Locate the cell with the specified text and output its [x, y] center coordinate. 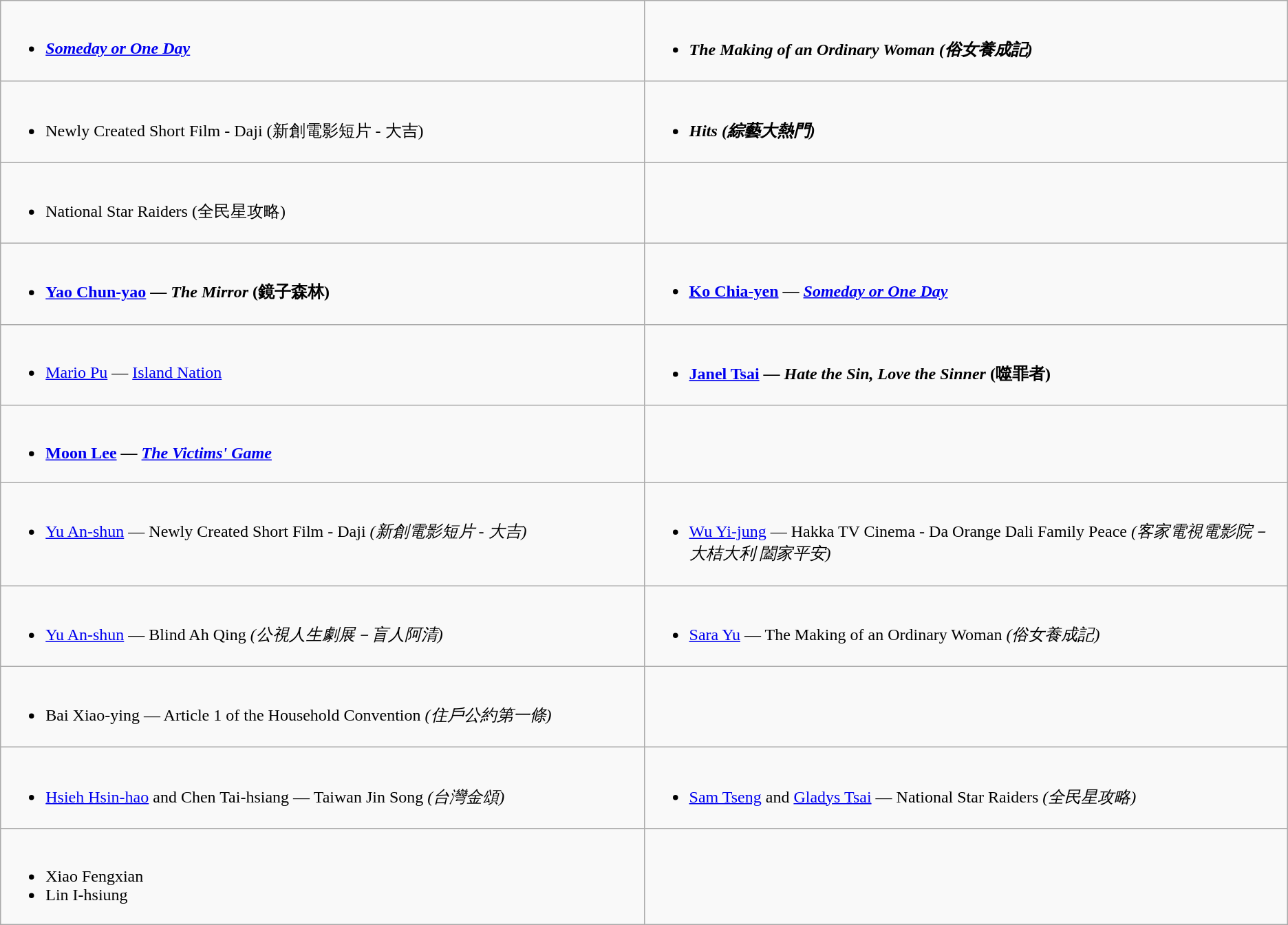
Yu An-shun — Newly Created Short Film - Daji (新創電影短片 - 大吉) [322, 534]
Newly Created Short Film - Daji (新創電影短片 - 大吉) [322, 122]
Wu Yi-jung — Hakka TV Cinema - Da Orange Dali Family Peace (客家電視電影院－大桔大利 闔家平安) [966, 534]
Janel Tsai — Hate the Sin, Love the Sinner (噬罪者) [966, 365]
National Star Raiders (全民星攻略) [322, 203]
Yu An-shun — Blind Ah Qing (公視人生劇展－盲人阿清) [322, 626]
Ko Chia-yen — Someday or One Day [966, 284]
Hsieh Hsin-hao and Chen Tai-hsiang — Taiwan Jin Song (台灣金頌) [322, 788]
Mario Pu — Island Nation [322, 365]
Yao Chun-yao — The Mirror (鏡子森林) [322, 284]
Xiao FengxianLin I-hsiung [322, 876]
Someday or One Day [322, 41]
Hits (綜藝大熱門) [966, 122]
Moon Lee — The Victims' Game [322, 445]
Sam Tseng and Gladys Tsai — National Star Raiders (全民星攻略) [966, 788]
Bai Xiao-ying — Article 1 of the Household Convention (住戶公約第一條) [322, 707]
The Making of an Ordinary Woman (俗女養成記) [966, 41]
Sara Yu — The Making of an Ordinary Woman (俗女養成記) [966, 626]
